Pinpoint the cell where the given text exists, returning its (X, Y) midpoint coordinate. 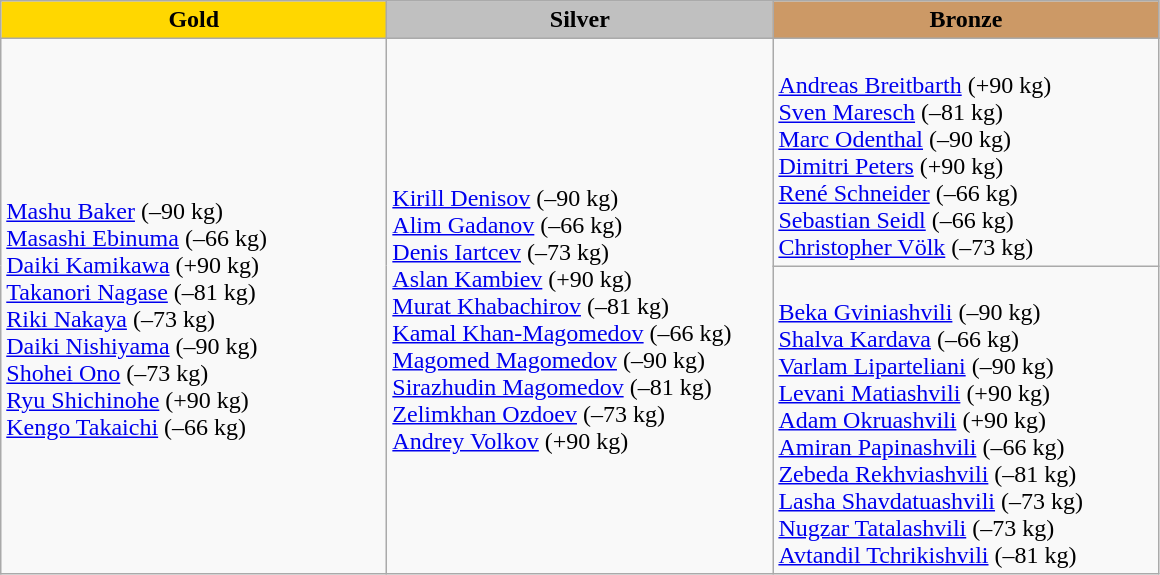
Gold (194, 20)
Bronze (966, 20)
Silver (580, 20)
